Scan for the cell matching the given text and deliver its (X, Y) coordinate at center. 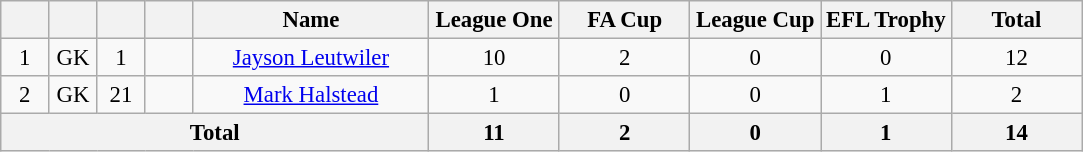
Mark Halstead (311, 95)
League One (494, 20)
Name (311, 20)
11 (494, 133)
14 (1016, 133)
FA Cup (624, 20)
12 (1016, 58)
Jayson Leutwiler (311, 58)
EFL Trophy (886, 20)
21 (121, 95)
10 (494, 58)
League Cup (756, 20)
